Search for the cell housing the specified text and yield its (X, Y) center coordinate. 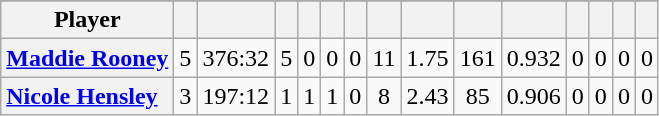
Maddie Rooney (88, 58)
2.43 (428, 96)
Nicole Hensley (88, 96)
161 (478, 58)
85 (478, 96)
3 (186, 96)
11 (384, 58)
Player (88, 20)
376:32 (236, 58)
197:12 (236, 96)
0.932 (534, 58)
8 (384, 96)
1.75 (428, 58)
0.906 (534, 96)
